Detect which cell encompasses the target text, then output its [X, Y] center coordinate. 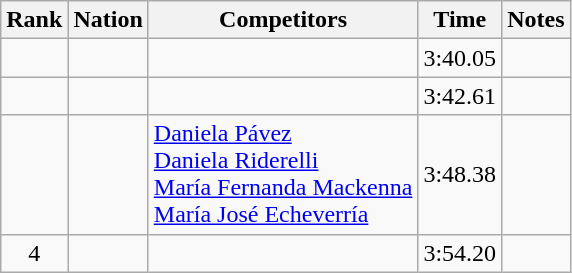
3:42.61 [460, 96]
3:54.20 [460, 253]
Notes [536, 20]
Competitors [283, 20]
4 [34, 253]
3:40.05 [460, 58]
Nation [108, 20]
Rank [34, 20]
3:48.38 [460, 174]
Time [460, 20]
Daniela PávezDaniela RiderelliMaría Fernanda MackennaMaría José Echeverría [283, 174]
